Capture the cell that displays the provided text and extract its [X, Y] central coordinate. 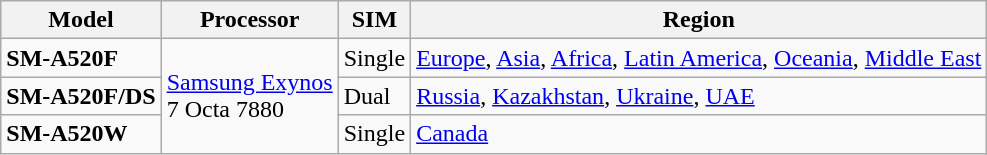
Europe, Asia, Africa, Latin America, Oceania, Middle East [699, 58]
Canada [699, 134]
SM-A520F [81, 58]
Samsung Exynos7 Octa 7880 [250, 96]
SM-A520F/DS [81, 96]
Processor [250, 20]
SIM [374, 20]
SM-A520W [81, 134]
Russia, Kazakhstan, Ukraine, UAE [699, 96]
Region [699, 20]
Dual [374, 96]
Model [81, 20]
